Determine the [X, Y] coordinate at the center of the cell enclosing the given text.  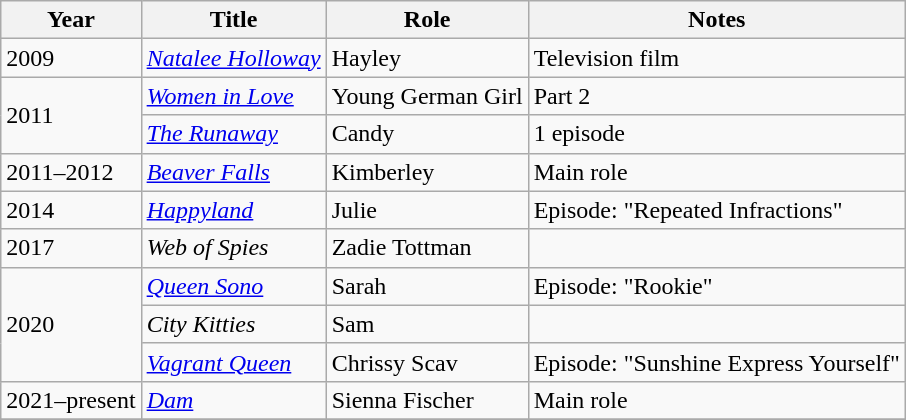
Part 2 [716, 96]
1 episode [716, 134]
2017 [71, 248]
Young German Girl [427, 96]
Sienna Fischer [427, 400]
Julie [427, 210]
Television film [716, 58]
Dam [234, 400]
Role [427, 20]
2020 [71, 324]
Episode: "Repeated Infractions" [716, 210]
Episode: "Rookie" [716, 286]
Beaver Falls [234, 172]
Candy [427, 134]
Title [234, 20]
Happyland [234, 210]
Women in Love [234, 96]
City Kitties [234, 324]
Web of Spies [234, 248]
Sarah [427, 286]
Year [71, 20]
Natalee Holloway [234, 58]
Kimberley [427, 172]
2011–2012 [71, 172]
2009 [71, 58]
2021–present [71, 400]
Queen Sono [234, 286]
Episode: "Sunshine Express Yourself" [716, 362]
Hayley [427, 58]
Chrissy Scav [427, 362]
2011 [71, 115]
Sam [427, 324]
Notes [716, 20]
2014 [71, 210]
Vagrant Queen [234, 362]
Zadie Tottman [427, 248]
The Runaway [234, 134]
